Identify which cell holds the provided text, then report its [x, y] central coordinate. 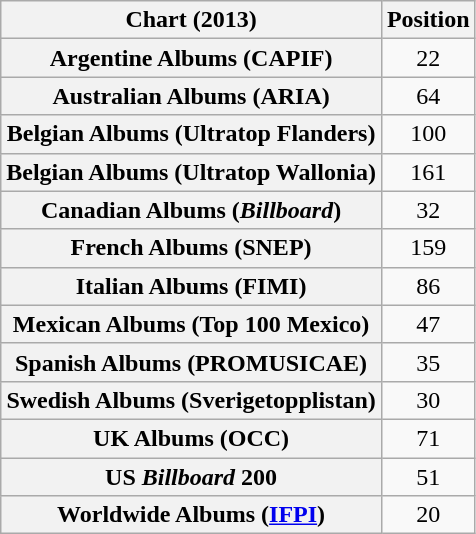
French Albums (SNEP) [192, 248]
Worldwide Albums (IFPI) [192, 515]
Mexican Albums (Top 100 Mexico) [192, 324]
Swedish Albums (Sverigetopplistan) [192, 400]
Belgian Albums (Ultratop Wallonia) [192, 172]
32 [428, 210]
Australian Albums (ARIA) [192, 96]
Canadian Albums (Billboard) [192, 210]
22 [428, 58]
100 [428, 134]
51 [428, 477]
Belgian Albums (Ultratop Flanders) [192, 134]
US Billboard 200 [192, 477]
64 [428, 96]
Chart (2013) [192, 20]
86 [428, 286]
Italian Albums (FIMI) [192, 286]
20 [428, 515]
47 [428, 324]
35 [428, 362]
30 [428, 400]
Argentine Albums (CAPIF) [192, 58]
71 [428, 438]
159 [428, 248]
UK Albums (OCC) [192, 438]
Spanish Albums (PROMUSICAE) [192, 362]
Position [428, 20]
161 [428, 172]
